Provide the (X, Y) coordinate of the cell's center where the given text is located.  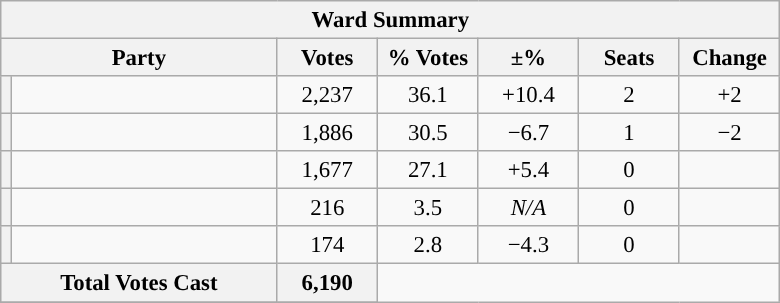
3.5 (428, 208)
2 (630, 95)
Votes (328, 58)
36.1 (428, 95)
1,886 (328, 133)
27.1 (428, 170)
Seats (630, 58)
Total Votes Cast (139, 283)
+10.4 (528, 95)
Party (139, 58)
+5.4 (528, 170)
% Votes (428, 58)
174 (328, 245)
Change (730, 58)
−4.3 (528, 245)
2,237 (328, 95)
N/A (528, 208)
1,677 (328, 170)
30.5 (428, 133)
2.8 (428, 245)
1 (630, 133)
6,190 (328, 283)
−6.7 (528, 133)
+2 (730, 95)
Ward Summary (390, 20)
216 (328, 208)
±% (528, 58)
−2 (730, 133)
